Identify which cell holds the provided text, then report its (X, Y) central coordinate. 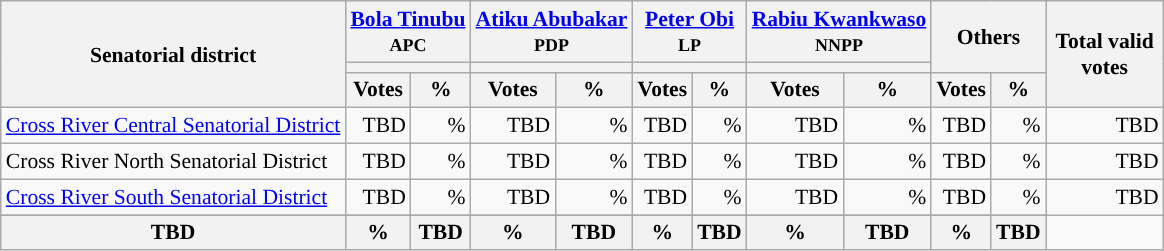
Cross River Central Senatorial District (174, 126)
Peter ObiLP (689, 32)
Others (988, 36)
Total valid votes (1105, 54)
Cross River North Senatorial District (174, 162)
Senatorial district (174, 54)
Rabiu KwankwasoNNPP (840, 32)
Atiku AbubakarPDP (552, 32)
Bola TinubuAPC (408, 32)
Cross River South Senatorial District (174, 197)
